Detect which cell encompasses the target text, then output its (X, Y) center coordinate. 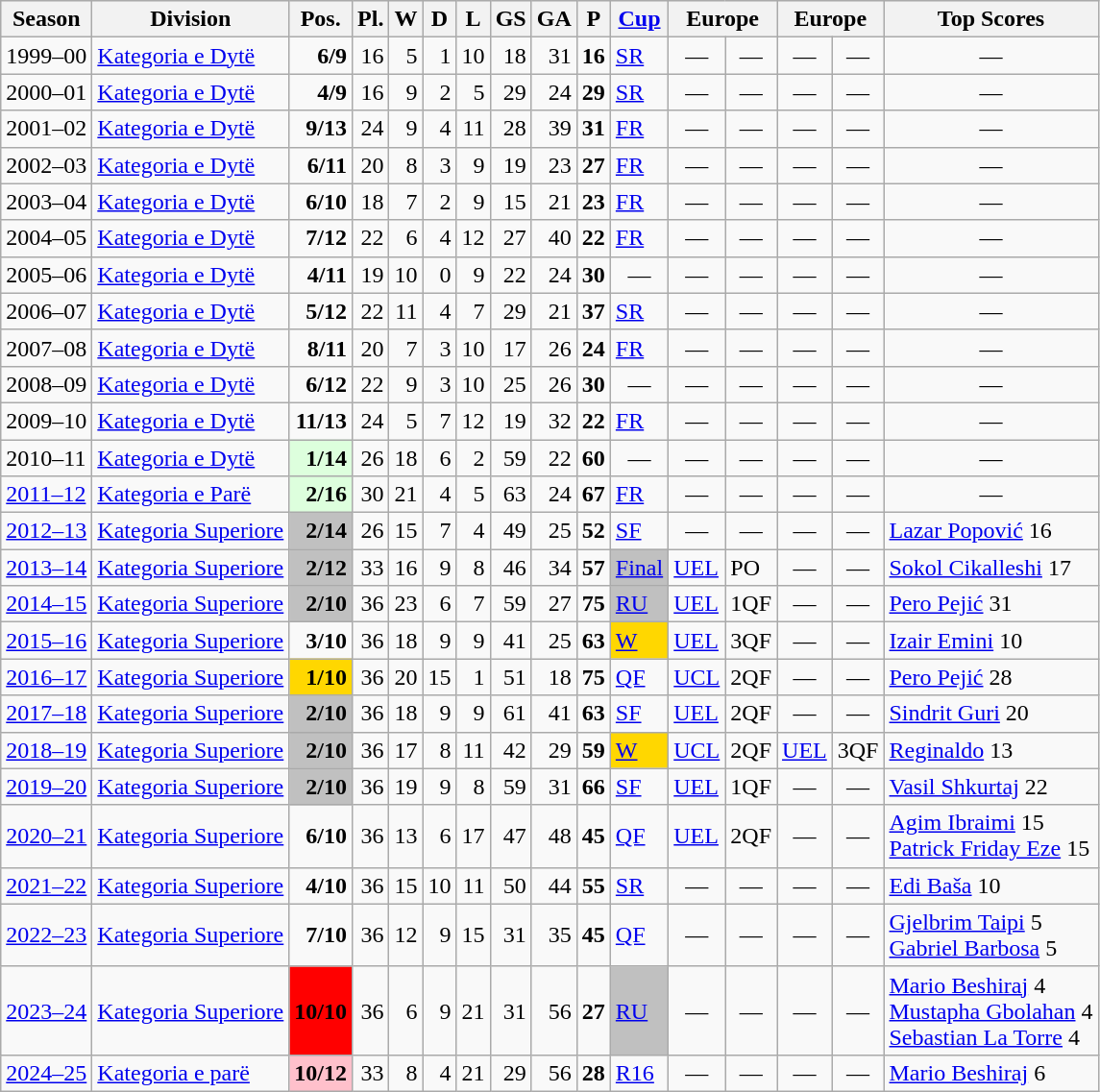
34 (553, 568)
Sokol Cikalleshi 17 (991, 568)
Vasil Shkurtaj 22 (991, 787)
32 (553, 421)
42 (511, 750)
35 (553, 935)
Cup (639, 19)
2000–01 (46, 92)
61 (511, 714)
GA (553, 19)
Lazar Popović 16 (991, 531)
2022–23 (46, 935)
Division (190, 19)
60 (594, 458)
Mario Beshiraj 4 Mustapha Gbolahan 4 Sebastian La Torre 4 (991, 1010)
10/10 (321, 1010)
Pero Pejić 28 (991, 677)
1999–00 (46, 56)
5/12 (321, 311)
50 (511, 886)
10/12 (321, 1073)
2014–15 (46, 604)
2015–16 (46, 641)
Kategoria e parë (190, 1073)
1/14 (321, 458)
R16 (639, 1073)
40 (553, 238)
6/9 (321, 56)
2/14 (321, 531)
Izair Emini 10 (991, 641)
55 (594, 886)
2006–07 (46, 311)
Edi Baša 10 (991, 886)
2004–05 (46, 238)
2020–21 (46, 836)
Pero Pejić 31 (991, 604)
2008–09 (46, 384)
49 (511, 531)
Reginaldo 13 (991, 750)
D (440, 19)
39 (553, 129)
Gjelbrim Taipi 5 Gabriel Barbosa 5 (991, 935)
2024–25 (46, 1073)
P (594, 19)
7/10 (321, 935)
2007–08 (46, 348)
52 (594, 531)
2013–14 (46, 568)
L (473, 19)
Pos. (321, 19)
2001–02 (46, 129)
46 (511, 568)
67 (594, 495)
2005–06 (46, 275)
Pl. (371, 19)
2021–22 (46, 886)
2019–20 (46, 787)
2016–17 (46, 677)
11/13 (321, 421)
9/13 (321, 129)
3/10 (321, 641)
2003–04 (46, 202)
Top Scores (991, 19)
2010–11 (46, 458)
2002–03 (46, 165)
Final (639, 568)
Kategoria e Parë (190, 495)
Season (46, 19)
2012–13 (46, 531)
6/11 (321, 165)
47 (511, 836)
66 (594, 787)
6/12 (321, 384)
Mario Beshiraj 6 (991, 1073)
51 (511, 677)
GS (511, 19)
Sindrit Guri 20 (991, 714)
8/11 (321, 348)
Agim Ibraimi 15 Patrick Friday Eze 15 (991, 836)
2011–12 (46, 495)
1/10 (321, 677)
PO (751, 568)
4/9 (321, 92)
2017–18 (46, 714)
44 (553, 886)
2/16 (321, 495)
48 (553, 836)
2/12 (321, 568)
0 (440, 275)
2023–24 (46, 1010)
37 (594, 311)
4/10 (321, 886)
57 (594, 568)
2009–10 (46, 421)
13 (405, 836)
2018–19 (46, 750)
4/11 (321, 275)
7/12 (321, 238)
